Capture the cell that displays the provided text and extract its (X, Y) central coordinate. 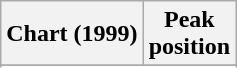
Chart (1999) (72, 34)
Peakposition (189, 34)
